Determine the (X, Y) coordinate at the center of the cell enclosing the given text.  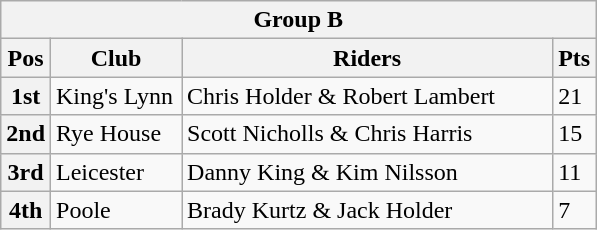
2nd (26, 134)
Leicester (116, 172)
3rd (26, 172)
4th (26, 210)
Danny King & Kim Nilsson (368, 172)
Rye House (116, 134)
Club (116, 58)
Riders (368, 58)
21 (574, 96)
Group B (298, 20)
1st (26, 96)
Scott Nicholls & Chris Harris (368, 134)
King's Lynn (116, 96)
Pts (574, 58)
Chris Holder & Robert Lambert (368, 96)
7 (574, 210)
Brady Kurtz & Jack Holder (368, 210)
15 (574, 134)
Pos (26, 58)
11 (574, 172)
Poole (116, 210)
